For the text-containing cell, return its midpoint in (x, y) coordinate format. 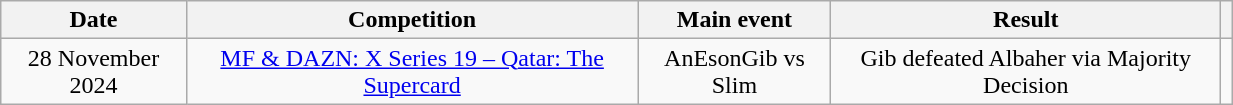
Competition (412, 20)
Result (1026, 20)
28 November 2024 (94, 72)
MF & DAZN: X Series 19 – Qatar: The Supercard (412, 72)
Gib defeated Albaher via Majority Decision (1026, 72)
Date (94, 20)
AnEsonGib vs Slim (734, 72)
Main event (734, 20)
